Find where the given text appears and provide that cell's center as (X, Y) coordinate. 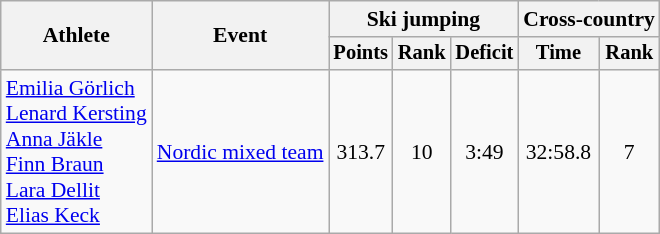
Nordic mixed team (240, 152)
Points (360, 54)
Deficit (484, 54)
Cross-country (589, 19)
313.7 (360, 152)
Athlete (76, 36)
3:49 (484, 152)
10 (422, 152)
Emilia GörlichLenard KerstingAnna JäkleFinn BraunLara DellitElias Keck (76, 152)
Event (240, 36)
Time (558, 54)
32:58.8 (558, 152)
Ski jumping (423, 19)
7 (630, 152)
